Identify which cell holds the provided text, then report its [X, Y] central coordinate. 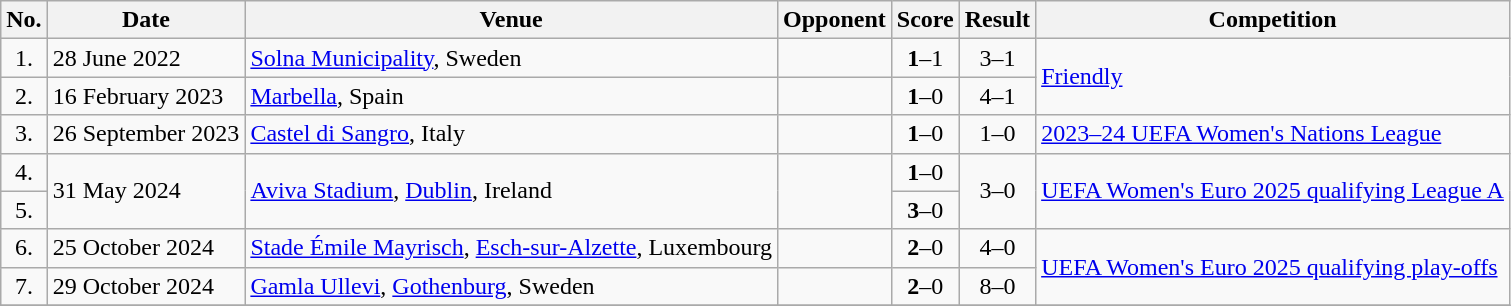
Result [997, 20]
1–1 [925, 58]
6. [24, 248]
28 June 2022 [146, 58]
Venue [512, 20]
2023–24 UEFA Women's Nations League [1273, 134]
No. [24, 20]
4. [24, 172]
Castel di Sangro, Italy [512, 134]
2. [24, 96]
Score [925, 20]
Stade Émile Mayrisch, Esch-sur-Alzette, Luxembourg [512, 248]
UEFA Women's Euro 2025 qualifying play-offs [1273, 267]
3–1 [997, 58]
25 October 2024 [146, 248]
3. [24, 134]
1. [24, 58]
4–0 [997, 248]
Date [146, 20]
16 February 2023 [146, 96]
Aviva Stadium, Dublin, Ireland [512, 191]
5. [24, 210]
26 September 2023 [146, 134]
Friendly [1273, 77]
Competition [1273, 20]
Marbella, Spain [512, 96]
Opponent [835, 20]
UEFA Women's Euro 2025 qualifying League A [1273, 191]
29 October 2024 [146, 286]
4–1 [997, 96]
7. [24, 286]
Solna Municipality, Sweden [512, 58]
31 May 2024 [146, 191]
8–0 [997, 286]
Gamla Ullevi, Gothenburg, Sweden [512, 286]
